Output the [x, y] coordinate of the center of the cell containing the given text.  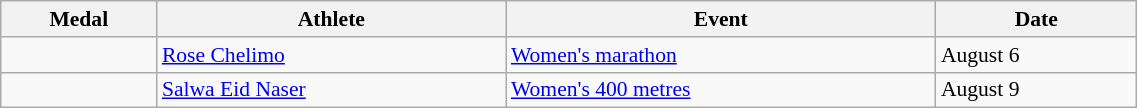
Medal [79, 19]
Date [1036, 19]
Salwa Eid Naser [332, 90]
Women's marathon [721, 55]
Athlete [332, 19]
Rose Chelimo [332, 55]
August 6 [1036, 55]
Event [721, 19]
Women's 400 metres [721, 90]
August 9 [1036, 90]
